Detect which cell encompasses the target text, then output its (X, Y) center coordinate. 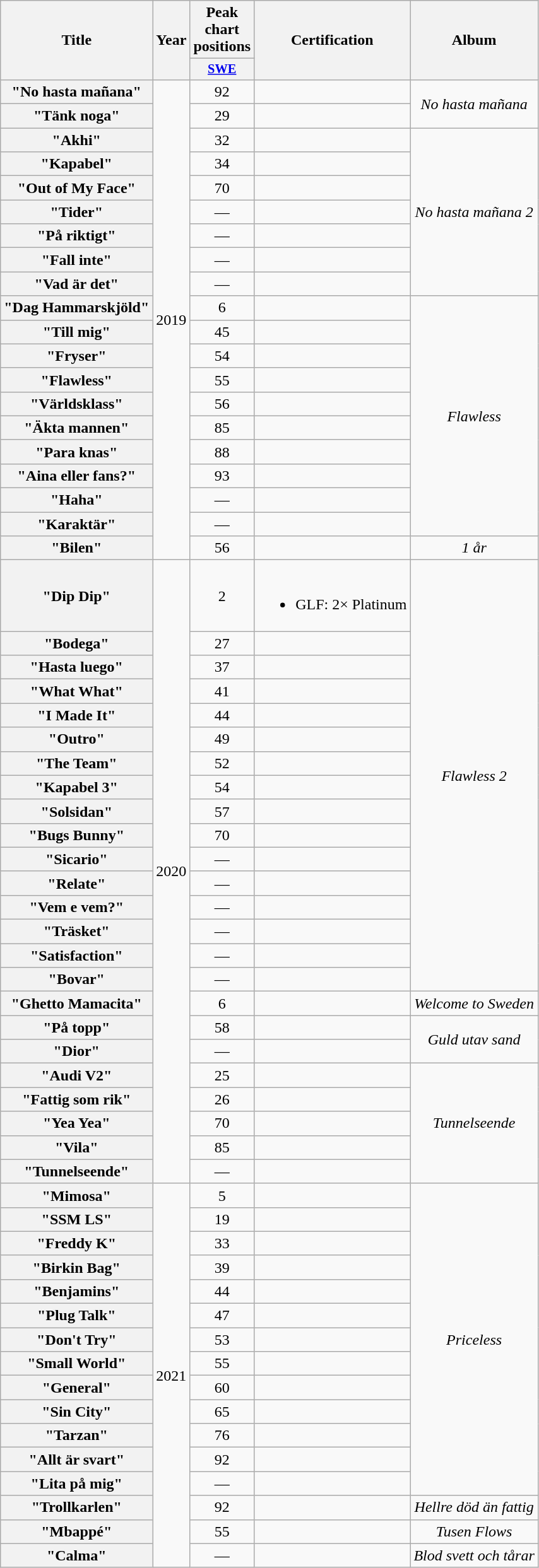
39 (222, 1267)
"Äkta mannen" (77, 428)
"The Team" (77, 763)
Year (172, 40)
"Allt är svart" (77, 1460)
"Hasta luego" (77, 667)
"Audi V2" (77, 1075)
"Akhi" (77, 140)
Hellre död än fattig (474, 1507)
No hasta mañana (474, 103)
19 (222, 1219)
"Fattig som rik" (77, 1099)
47 (222, 1316)
Priceless (474, 1340)
"På riktigt" (77, 236)
"Aina eller fans?" (77, 476)
29 (222, 116)
"Satisfaction" (77, 956)
"Outro" (77, 739)
"Sin City" (77, 1412)
49 (222, 739)
GLF: 2× Platinum (332, 595)
"Flawless" (77, 380)
27 (222, 643)
76 (222, 1436)
"Plug Talk" (77, 1316)
53 (222, 1340)
"Dip Dip" (77, 595)
"Bodega" (77, 643)
Album (474, 40)
32 (222, 140)
"Till mig" (77, 332)
"På topp" (77, 1027)
2020 (172, 872)
Blod svett och tårar (474, 1555)
"Tider" (77, 212)
26 (222, 1099)
88 (222, 452)
"Yea Yea" (77, 1123)
"Dior" (77, 1051)
25 (222, 1075)
"Don't Try" (77, 1340)
45 (222, 332)
"Bilen" (77, 548)
Flawless (474, 416)
Title (77, 40)
Tunnelseende (474, 1123)
No hasta mañana 2 (474, 212)
34 (222, 164)
2021 (172, 1375)
"Birkin Bag" (77, 1267)
"What What" (77, 691)
"Benjamins" (77, 1291)
93 (222, 476)
"General" (77, 1388)
60 (222, 1388)
58 (222, 1027)
"No hasta mañana" (77, 91)
"Vad är det" (77, 284)
Peak chart positions (222, 30)
"Trollkarlen" (77, 1507)
"Karaktär" (77, 524)
"Ghetto Mamacita" (77, 1003)
"Mimosa" (77, 1195)
"Para knas" (77, 452)
"Världsklass" (77, 404)
"Freddy K" (77, 1243)
"Kapabel 3" (77, 787)
37 (222, 667)
"Vila" (77, 1147)
"Vem e vem?" (77, 907)
"Bovar" (77, 980)
Tusen Flows (474, 1531)
"SSM LS" (77, 1219)
"Träsket" (77, 932)
2019 (172, 319)
1 år (474, 548)
33 (222, 1243)
Flawless 2 (474, 776)
"Tarzan" (77, 1436)
"Fall inte" (77, 260)
"Mbappé" (77, 1531)
"Lita på mig" (77, 1483)
"Tunnelseende" (77, 1171)
SWE (222, 69)
2 (222, 595)
"Sicario" (77, 859)
5 (222, 1195)
"I Made It" (77, 715)
41 (222, 691)
57 (222, 811)
Certification (332, 40)
"Bugs Bunny" (77, 835)
"Tänk noga" (77, 116)
"Small World" (77, 1364)
"Relate" (77, 883)
"Out of My Face" (77, 188)
"Dag Hammarskjöld" (77, 308)
52 (222, 763)
"Haha" (77, 500)
"Calma" (77, 1555)
65 (222, 1412)
"Kapabel" (77, 164)
Welcome to Sweden (474, 1003)
Guld utav sand (474, 1039)
"Fryser" (77, 356)
"Solsidan" (77, 811)
